Output the (X, Y) coordinate of the center of the cell containing the given text.  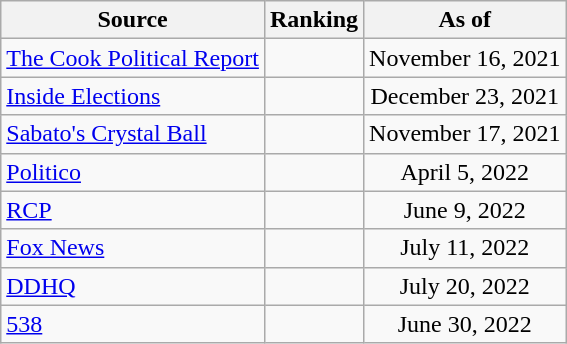
July 20, 2022 (465, 286)
November 16, 2021 (465, 58)
June 9, 2022 (465, 210)
DDHQ (133, 286)
As of (465, 20)
Sabato's Crystal Ball (133, 134)
Source (133, 20)
Inside Elections (133, 96)
June 30, 2022 (465, 324)
538 (133, 324)
July 11, 2022 (465, 248)
November 17, 2021 (465, 134)
Fox News (133, 248)
Ranking (314, 20)
The Cook Political Report (133, 58)
Politico (133, 172)
December 23, 2021 (465, 96)
RCP (133, 210)
April 5, 2022 (465, 172)
